Provide the (X, Y) coordinate of the cell's center where the given text is located.  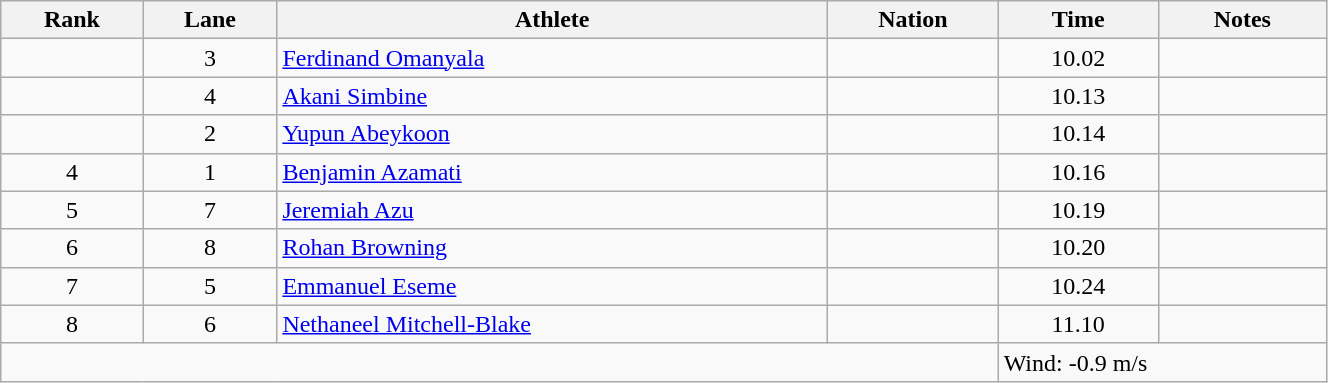
10.20 (1078, 248)
11.10 (1078, 324)
Benjamin Azamati (552, 172)
Nation (914, 20)
10.14 (1078, 134)
Wind: -0.9 m/s (1162, 362)
Notes (1242, 20)
Ferdinand Omanyala (552, 58)
Yupun Abeykoon (552, 134)
Emmanuel Eseme (552, 286)
Jeremiah Azu (552, 210)
10.13 (1078, 96)
3 (210, 58)
10.24 (1078, 286)
10.02 (1078, 58)
10.19 (1078, 210)
Time (1078, 20)
Rohan Browning (552, 248)
Rank (72, 20)
2 (210, 134)
Lane (210, 20)
10.16 (1078, 172)
1 (210, 172)
Nethaneel Mitchell-Blake (552, 324)
Akani Simbine (552, 96)
Athlete (552, 20)
